Pinpoint the cell where the given text exists, returning its [x, y] midpoint coordinate. 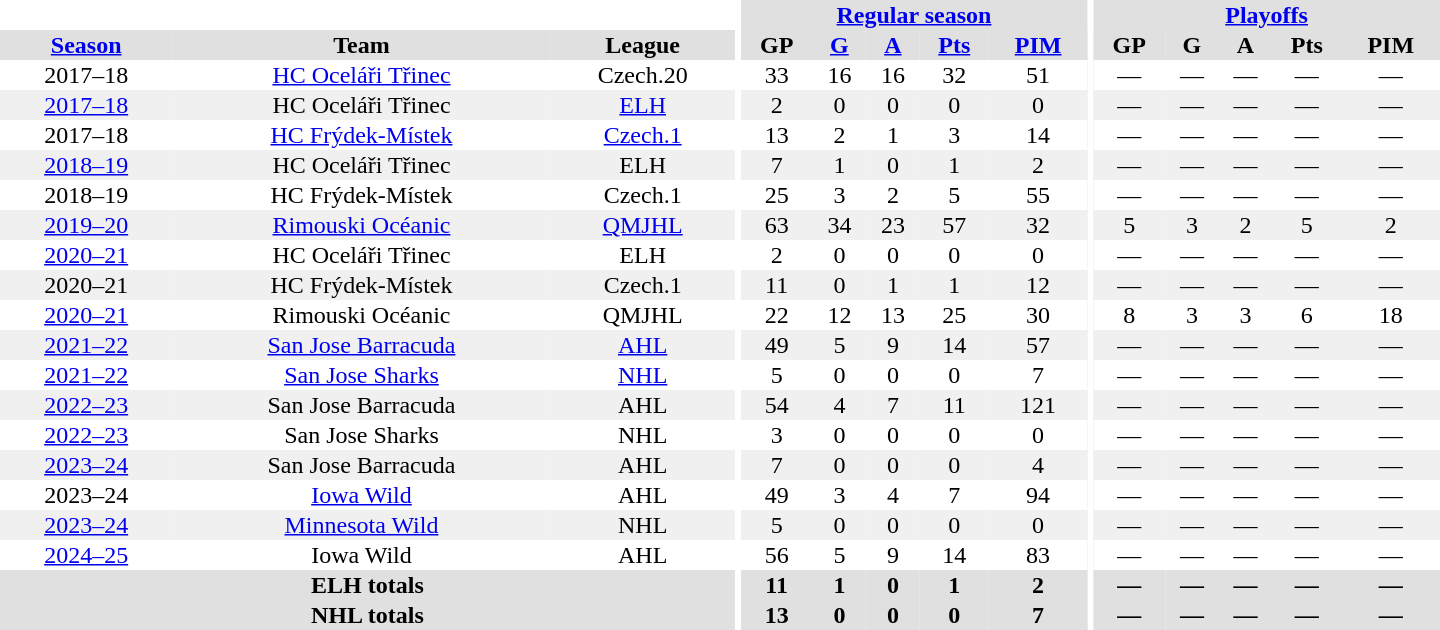
2019–20 [86, 225]
63 [777, 225]
Regular season [914, 15]
54 [777, 405]
Czech.20 [643, 75]
18 [1390, 315]
34 [840, 225]
6 [1306, 315]
22 [777, 315]
Team [361, 45]
121 [1038, 405]
56 [777, 555]
Season [86, 45]
8 [1129, 315]
30 [1038, 315]
NHL totals [368, 615]
ELH totals [368, 585]
Playoffs [1266, 15]
33 [777, 75]
94 [1038, 495]
2024–25 [86, 555]
League [643, 45]
55 [1038, 195]
83 [1038, 555]
51 [1038, 75]
23 [892, 225]
Minnesota Wild [361, 525]
